Provide the [x, y] coordinate of the cell's center where the given text is located.  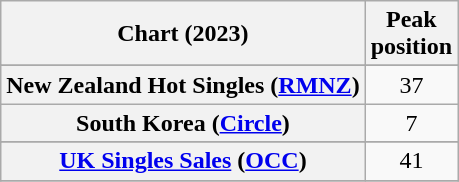
UK Singles Sales (OCC) [183, 161]
Peakposition [411, 34]
37 [411, 85]
Chart (2023) [183, 34]
7 [411, 123]
New Zealand Hot Singles (RMNZ) [183, 85]
41 [411, 161]
South Korea (Circle) [183, 123]
